Capture the cell that displays the provided text and extract its [x, y] central coordinate. 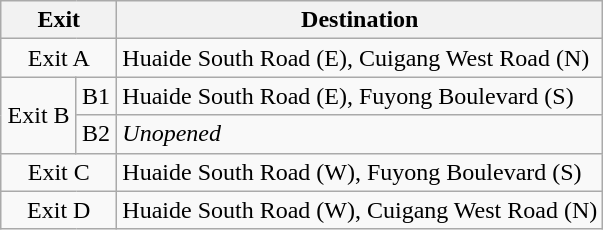
Huaide South Road (W), Fuyong Boulevard (S) [360, 172]
Exit A [59, 58]
Huaide South Road (E), Fuyong Boulevard (S) [360, 96]
Exit C [59, 172]
Exit D [59, 210]
Huaide South Road (E), Cuigang West Road (N) [360, 58]
Exit B [39, 115]
Exit [59, 20]
Huaide South Road (W), Cuigang West Road (N) [360, 210]
B1 [96, 96]
Destination [360, 20]
B2 [96, 134]
Unopened [360, 134]
